Capture the cell that displays the provided text and extract its (x, y) central coordinate. 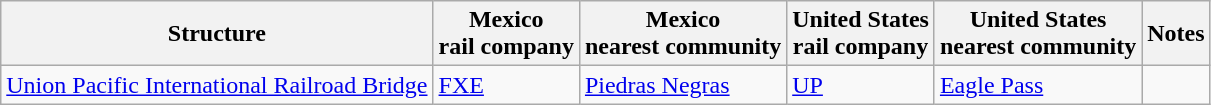
United Statesnearest community (1038, 34)
Mexicorail company (506, 34)
Mexiconearest community (682, 34)
United Statesrail company (861, 34)
Piedras Negras (682, 85)
Eagle Pass (1038, 85)
FXE (506, 85)
Notes (1176, 34)
Union Pacific International Railroad Bridge (217, 85)
Structure (217, 34)
UP (861, 85)
